Identify which cell holds the provided text, then report its (x, y) central coordinate. 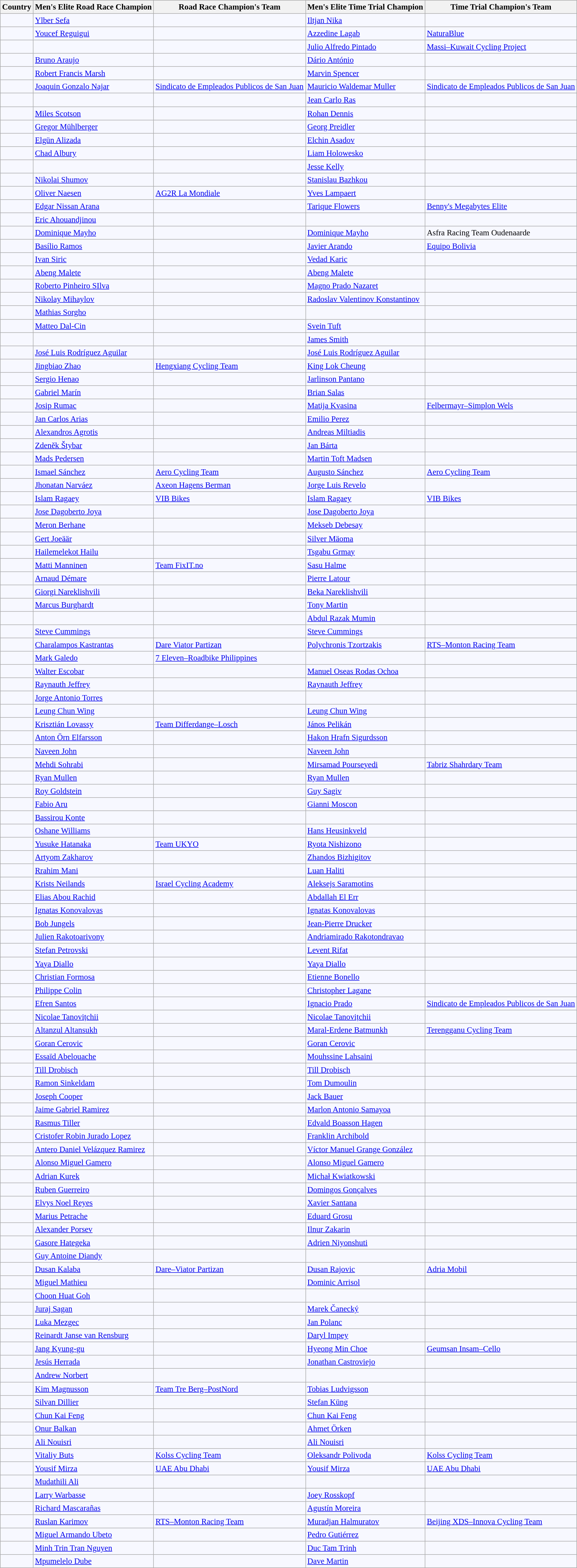
Axeon Hagens Berman (230, 485)
Krisztián Lovassy (93, 724)
Dare–Viator Partizan (230, 1269)
Essaïd Abelouache (93, 1057)
Eric Ahouandjinou (93, 219)
Rohan Dennis (365, 113)
Mirsamad Pourseyedi (365, 764)
Bruno Araujo (93, 60)
Adrien Niyonshuti (365, 1243)
Sergio Henao (93, 379)
Liam Holowesko (365, 153)
Marcus Burghardt (93, 605)
Marlon Antonio Samayoa (365, 1110)
Gasore Hategeka (93, 1243)
Stefan Petrovski (93, 950)
Men's Elite Road Race Champion (93, 7)
Domingos Gonçalves (365, 1190)
Magno Prado Nazaret (365, 286)
Dusan Rajovic (365, 1269)
Kim Magnusson (93, 1389)
Jang Kyung-gu (93, 1349)
Hailemelekot Hailu (93, 552)
Jesse Kelly (365, 166)
Duc Tam Trinh (365, 1548)
Gianni Moscon (365, 804)
Andrew Norbert (93, 1375)
Time Trial Champion's Team (501, 7)
János Pelikán (365, 724)
Julien Rakotoarivony (93, 937)
Levent Rifat (365, 950)
Philippe Colin (93, 990)
Jan Polanc (365, 1322)
Ilnur Zakarin (365, 1229)
Mpumelelo Dube (93, 1561)
Tsgabu Grmay (365, 552)
Jorge Luis Revelo (365, 485)
Robert Francis Marsh (93, 74)
Team Differdange–Losch (230, 724)
Beka Nareklishvili (365, 592)
Mads Pedersen (93, 459)
Mekseb Debesay (365, 525)
Jean-Pierre Drucker (365, 924)
Mehdi Sohrabi (93, 764)
Jarlinson Pantano (365, 379)
Silvan Dillier (93, 1402)
Rasmus Tiller (93, 1123)
Dave Martin (365, 1561)
Terengganu Cycling Team (501, 1030)
Roy Goldstein (93, 791)
Ismael Sánchez (93, 472)
Augusto Sánchez (365, 472)
Jean Carlo Ras (365, 100)
Marvin Spencer (365, 74)
Ramon Sinkeldam (93, 1083)
Adrian Kurek (93, 1176)
Matija Kvasina (365, 406)
Joey Rosskopf (365, 1495)
Mudathili Ali (93, 1482)
Gabriel Marín (93, 392)
Luan Haliti (365, 871)
Geumsan Insam–Cello (501, 1349)
Miles Scotson (93, 113)
Xavier Santana (365, 1203)
Team FixIT.no (230, 565)
Luka Mezgec (93, 1322)
Gert Joeäär (93, 539)
Abdul Razak Mumin (365, 618)
Juraj Sagan (93, 1309)
Adria Mobil (501, 1269)
Larry Warbasse (93, 1495)
Israel Cycling Academy (230, 884)
AG2R La Mondiale (230, 193)
Zhandos Bizhigitov (365, 857)
Pierre Latour (365, 578)
Walter Escobar (93, 671)
Josip Rumac (93, 406)
Elchin Asadov (365, 140)
Sasu Halme (365, 565)
Onur Balkan (93, 1428)
Oleksandr Polivoda (365, 1455)
Maral-Erdene Batmunkh (365, 1030)
Matteo Dal-Cin (93, 326)
Pedro Gutiérrez (365, 1535)
Jingbiao Zhao (93, 366)
Ruslan Karimov (93, 1522)
Elgün Alizada (93, 140)
Choon Huat Goh (93, 1296)
Guy Antoine Diandy (93, 1256)
King Lok Cheung (365, 366)
Christian Formosa (93, 977)
Etienne Bonello (365, 977)
Ivan Siric (93, 259)
Reinardt Janse van Rensburg (93, 1335)
Ahmet Örken (365, 1428)
Minh Trin Tran Nguyen (93, 1548)
Team Tre Berg–PostNord (230, 1389)
Hengxiang Cycling Team (230, 366)
Dominic Arrisol (365, 1282)
Yves Lampaert (365, 193)
Jonathan Castroviejo (365, 1362)
Oliver Naesen (93, 193)
Vedad Karic (365, 259)
Arnaud Démare (93, 578)
Zdeněk Štybar (93, 446)
Yusuke Hatanaka (93, 844)
Miguel Mathieu (93, 1282)
Basílio Ramos (93, 246)
Agustín Moreira (365, 1508)
Daryl Impey (365, 1335)
Radoslav Valentinov Konstantinov (365, 299)
Antero Daniel Velázquez Ramirez (93, 1150)
Mouhssine Lahsaini (365, 1057)
Jhonatan Narváez (93, 485)
Alexandros Agrotis (93, 432)
Ylber Sefa (93, 20)
Hyeong Min Choe (365, 1349)
Tony Martin (365, 605)
Dário António (365, 60)
Efren Santos (93, 1003)
Silver Mäoma (365, 539)
Felbermayr–Simplon Wels (501, 406)
Brian Salas (365, 392)
Alexander Porsev (93, 1229)
Azzedine Lagab (365, 34)
Martin Toft Madsen (365, 459)
Oshane Williams (93, 831)
Massi–Kuwait Cycling Project (501, 47)
Marius Petrache (93, 1216)
Matti Manninen (93, 565)
Andriamirado Rakotondravao (365, 937)
Richard Mascarañas (93, 1508)
Bob Jungels (93, 924)
Artyom Zakharov (93, 857)
Cristofer Robin Jurado Lopez (93, 1136)
Emilio Perez (365, 419)
Vitaliy Buts (93, 1455)
Michał Kwiatkowski (365, 1176)
7 Eleven–Roadbike Philippines (230, 658)
Country (17, 7)
Jorge Antonio Torres (93, 698)
Equipo Bolivia (501, 246)
Aleksejs Saramotins (365, 884)
Jan Bárta (365, 446)
Chad Albury (93, 153)
Meron Berhane (93, 525)
Julio Alfredo Pintado (365, 47)
Elvys Noel Reyes (93, 1203)
Mathias Sorgho (93, 313)
Joseph Cooper (93, 1097)
Jesús Herrada (93, 1362)
Manuel Oseas Rodas Ochoa (365, 671)
Anton Örn Elfarsson (93, 738)
Abdallah El Err (365, 897)
Mark Galedo (93, 658)
Fabio Aru (93, 804)
Nikolay Mihaylov (93, 299)
Gregor Mühlberger (93, 127)
Ruben Guerreiro (93, 1190)
Franklin Archibold (365, 1136)
Iltjan Nika (365, 20)
Georg Preidler (365, 127)
Hans Heusinkveld (365, 831)
Stefan Küng (365, 1402)
Polychronis Tzortzakis (365, 645)
Benny's Megabytes Elite (501, 206)
NaturaBlue (501, 34)
Roberto Pinheiro SIlva (93, 286)
Hakon Hrafn Sigurdsson (365, 738)
Road Race Champion's Team (230, 7)
Miguel Armando Ubeto (93, 1535)
Andreas Miltiadis (365, 432)
Altanzul Altansukh (93, 1030)
Nikolai Shumov (93, 180)
Bassirou Konte (93, 817)
James Smith (365, 339)
Eduard Grosu (365, 1216)
Dare Viator Partizan (230, 645)
Giorgi Nareklishvili (93, 592)
Team UKYO (230, 844)
Marek Čanecký (365, 1309)
Muradjan Halmuratov (365, 1522)
Men's Elite Time Trial Champion (365, 7)
Ryota Nishizono (365, 844)
Jan Carlos Arias (93, 419)
Javier Arando (365, 246)
Jaime Gabriel Ramirez (93, 1110)
Jack Bauer (365, 1097)
Krists Neilands (93, 884)
Asfra Racing Team Oudenaarde (501, 233)
Stanislau Bazhkou (365, 180)
Guy Sagiv (365, 791)
Mauricio Waldemar Muller (365, 87)
Víctor Manuel Grange González (365, 1150)
Joaquin Gonzalo Najar (93, 87)
Tom Dumoulin (365, 1083)
Tabriz Shahrdary Team (501, 764)
Tarique Flowers (365, 206)
Youcef Reguigui (93, 34)
Svein Tuft (365, 326)
Ignacio Prado (365, 1003)
Christopher Lagane (365, 990)
Tobias Ludvigsson (365, 1389)
Elias Abou Rachid (93, 897)
Dusan Kalaba (93, 1269)
Rrahim Mani (93, 871)
Charalampos Kastrantas (93, 645)
Beijing XDS–Innova Cycling Team (501, 1522)
Edvald Boasson Hagen (365, 1123)
Edgar Nissan Arana (93, 206)
